Pinpoint the cell where the given text exists, returning its (X, Y) midpoint coordinate. 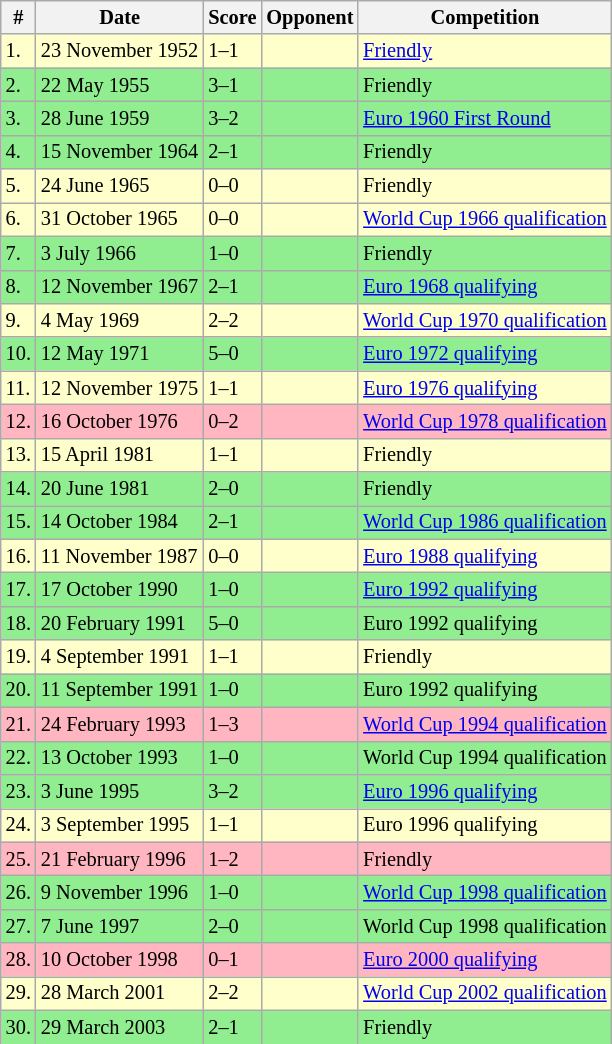
15. (18, 522)
31 October 1965 (120, 219)
24 February 1993 (120, 724)
World Cup 1978 qualification (484, 421)
3 June 1995 (120, 791)
5. (18, 186)
3–1 (232, 85)
15 April 1981 (120, 455)
2. (18, 85)
21. (18, 724)
13. (18, 455)
14. (18, 489)
28 March 2001 (120, 993)
7 June 1997 (120, 926)
28. (18, 960)
28 June 1959 (120, 118)
Date (120, 17)
3. (18, 118)
11 November 1987 (120, 556)
0–1 (232, 960)
0–2 (232, 421)
Euro 2000 qualifying (484, 960)
22. (18, 758)
Euro 1988 qualifying (484, 556)
3 July 1966 (120, 253)
13 October 1993 (120, 758)
World Cup 1986 qualification (484, 522)
World Cup 2002 qualification (484, 993)
Opponent (310, 17)
22 May 1955 (120, 85)
20 February 1991 (120, 623)
Euro 1972 qualifying (484, 354)
25. (18, 859)
20. (18, 690)
12 November 1975 (120, 388)
20 June 1981 (120, 489)
18. (18, 623)
4. (18, 152)
16 October 1976 (120, 421)
7. (18, 253)
Score (232, 17)
24 June 1965 (120, 186)
19. (18, 657)
9. (18, 320)
8. (18, 287)
Euro 1968 qualifying (484, 287)
3 September 1995 (120, 825)
29 March 2003 (120, 1027)
21 February 1996 (120, 859)
11. (18, 388)
15 November 1964 (120, 152)
24. (18, 825)
9 November 1996 (120, 892)
12. (18, 421)
30. (18, 1027)
12 May 1971 (120, 354)
23. (18, 791)
12 November 1967 (120, 287)
17. (18, 589)
10. (18, 354)
14 October 1984 (120, 522)
16. (18, 556)
World Cup 1966 qualification (484, 219)
Competition (484, 17)
26. (18, 892)
27. (18, 926)
1–3 (232, 724)
1–2 (232, 859)
Euro 1960 First Round (484, 118)
11 September 1991 (120, 690)
World Cup 1970 qualification (484, 320)
6. (18, 219)
10 October 1998 (120, 960)
23 November 1952 (120, 51)
4 May 1969 (120, 320)
Euro 1976 qualifying (484, 388)
29. (18, 993)
4 September 1991 (120, 657)
17 October 1990 (120, 589)
# (18, 17)
1. (18, 51)
